From the cell containing the given text, extract its center point as (x, y) coordinate. 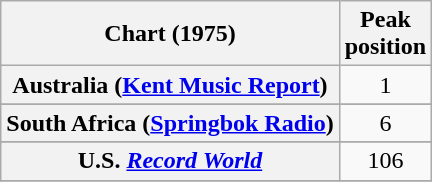
U.S. Record World (170, 161)
1 (385, 85)
106 (385, 161)
South Africa (Springbok Radio) (170, 123)
Peakposition (385, 34)
Australia (Kent Music Report) (170, 85)
Chart (1975) (170, 34)
6 (385, 123)
